Return the (X, Y) coordinate for the center point of the cell that contains the specified text.  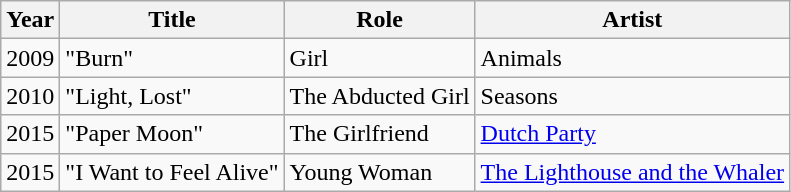
Artist (632, 20)
"Light, Lost" (172, 96)
Seasons (632, 96)
Year (30, 20)
"I Want to Feel Alive" (172, 172)
Title (172, 20)
Girl (380, 58)
2010 (30, 96)
Young Woman (380, 172)
The Lighthouse and the Whaler (632, 172)
"Burn" (172, 58)
Role (380, 20)
Dutch Party (632, 134)
The Girlfriend (380, 134)
The Abducted Girl (380, 96)
Animals (632, 58)
2009 (30, 58)
"Paper Moon" (172, 134)
